From the cell containing the given text, extract its center point as (x, y) coordinate. 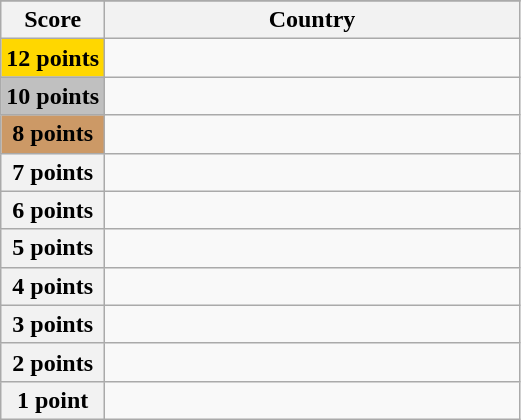
8 points (53, 134)
Score (53, 20)
12 points (53, 58)
4 points (53, 286)
6 points (53, 210)
7 points (53, 172)
5 points (53, 248)
Country (312, 20)
3 points (53, 324)
2 points (53, 362)
10 points (53, 96)
1 point (53, 400)
